Scan for the cell matching the given text and deliver its [x, y] coordinate at center. 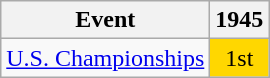
U.S. Championships [106, 58]
Event [106, 20]
1945 [240, 20]
1st [240, 58]
